Determine the [x, y] coordinate at the center of the cell enclosing the given text.  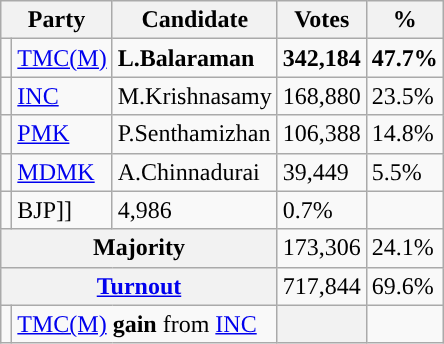
23.5% [404, 96]
A.Chinnadurai [194, 172]
5.5% [404, 172]
PMK [62, 134]
342,184 [322, 58]
Majority [140, 248]
% [404, 20]
4,986 [194, 210]
Votes [322, 20]
TMC(M) gain from INC [144, 324]
69.6% [404, 286]
Turnout [140, 286]
24.1% [404, 248]
0.7% [322, 210]
173,306 [322, 248]
47.7% [404, 58]
717,844 [322, 286]
L.Balaraman [194, 58]
Candidate [194, 20]
TMC(M) [62, 58]
INC [62, 96]
39,449 [322, 172]
P.Senthamizhan [194, 134]
M.Krishnasamy [194, 96]
14.8% [404, 134]
106,388 [322, 134]
168,880 [322, 96]
BJP]] [62, 210]
MDMK [62, 172]
Party [56, 20]
